Scan for the cell matching the given text and deliver its (x, y) coordinate at center. 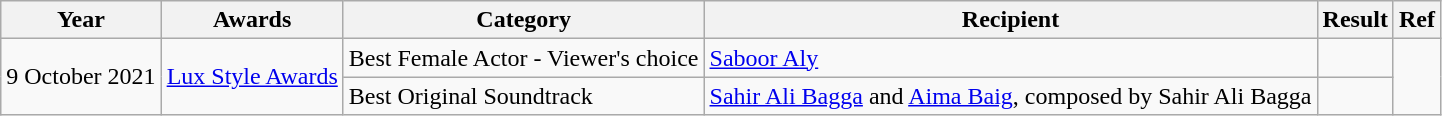
Sahir Ali Bagga and Aima Baig, composed by Sahir Ali Bagga (1010, 96)
Year (81, 20)
Lux Style Awards (252, 77)
Category (524, 20)
Result (1355, 20)
Ref (1416, 20)
Best Original Soundtrack (524, 96)
Recipient (1010, 20)
9 October 2021 (81, 77)
Awards (252, 20)
Best Female Actor - Viewer's choice (524, 58)
Saboor Aly (1010, 58)
